Output the (X, Y) coordinate of the center of the cell containing the given text.  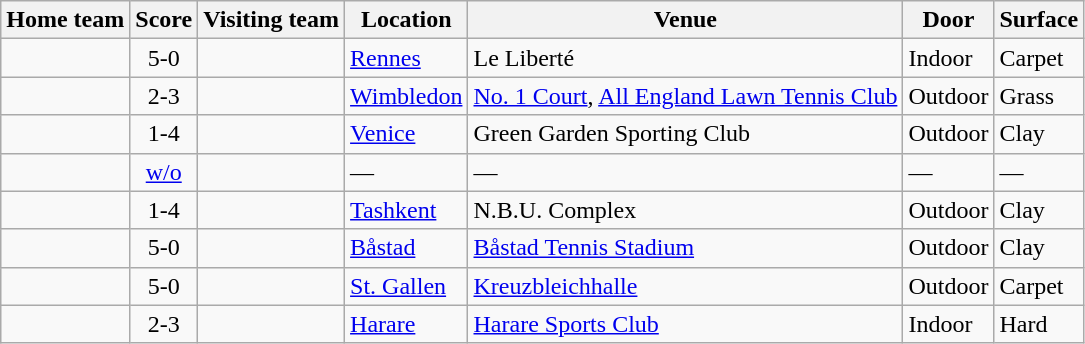
Båstad (406, 248)
Visiting team (272, 20)
Kreuzbleichhalle (686, 286)
Surface (1039, 20)
Green Garden Sporting Club (686, 134)
Rennes (406, 58)
N.B.U. Complex (686, 210)
w/o (164, 172)
Hard (1039, 324)
Door (948, 20)
Score (164, 20)
Venice (406, 134)
Location (406, 20)
Grass (1039, 96)
Venue (686, 20)
No. 1 Court, All England Lawn Tennis Club (686, 96)
Harare (406, 324)
Harare Sports Club (686, 324)
Le Liberté (686, 58)
Wimbledon (406, 96)
Båstad Tennis Stadium (686, 248)
Tashkent (406, 210)
St. Gallen (406, 286)
Home team (66, 20)
